From the cell containing the given text, extract its center point as (X, Y) coordinate. 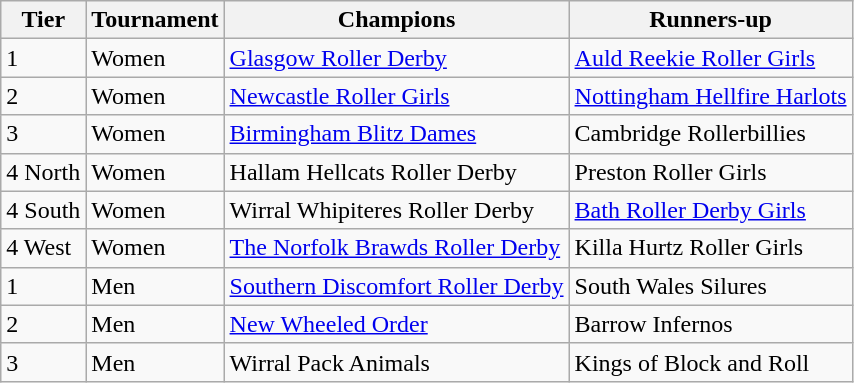
4 North (44, 172)
The Norfolk Brawds Roller Derby (396, 248)
Glasgow Roller Derby (396, 58)
Newcastle Roller Girls (396, 96)
Killa Hurtz Roller Girls (710, 248)
Kings of Block and Roll (710, 362)
Nottingham Hellfire Harlots (710, 96)
Barrow Infernos (710, 324)
Tier (44, 20)
Champions (396, 20)
Preston Roller Girls (710, 172)
Southern Discomfort Roller Derby (396, 286)
4 South (44, 210)
Runners-up (710, 20)
Wirral Whipiteres Roller Derby (396, 210)
New Wheeled Order (396, 324)
South Wales Silures (710, 286)
Wirral Pack Animals (396, 362)
Birmingham Blitz Dames (396, 134)
Hallam Hellcats Roller Derby (396, 172)
Tournament (155, 20)
Cambridge Rollerbillies (710, 134)
Bath Roller Derby Girls (710, 210)
Auld Reekie Roller Girls (710, 58)
4 West (44, 248)
